Return (X, Y) of the center of cell containing provided text 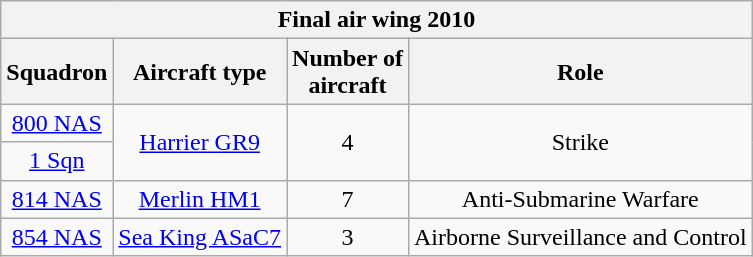
Final air wing 2010 (376, 20)
Sea King ASaC7 (200, 237)
Airborne Surveillance and Control (580, 237)
7 (348, 199)
4 (348, 142)
Strike (580, 142)
3 (348, 237)
Role (580, 72)
1 Sqn (57, 161)
Squadron (57, 72)
Harrier GR9 (200, 142)
Anti-Submarine Warfare (580, 199)
854 NAS (57, 237)
Merlin HM1 (200, 199)
814 NAS (57, 199)
Number ofaircraft (348, 72)
800 NAS (57, 123)
Aircraft type (200, 72)
